Return [X, Y] of the center of cell containing provided text 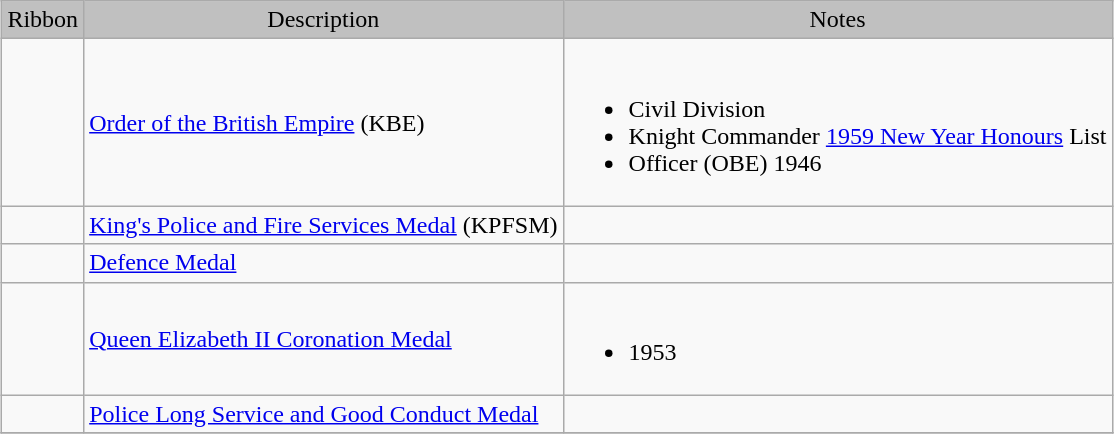
Description [324, 20]
Order of the British Empire (KBE) [324, 122]
1953 [838, 338]
Defence Medal [324, 263]
Ribbon [43, 20]
Police Long Service and Good Conduct Medal [324, 414]
Notes [838, 20]
King's Police and Fire Services Medal (KPFSM) [324, 225]
Queen Elizabeth II Coronation Medal [324, 338]
Civil DivisionKnight Commander 1959 New Year Honours ListOfficer (OBE) 1946 [838, 122]
